Search for the cell housing the specified text and yield its (x, y) center coordinate. 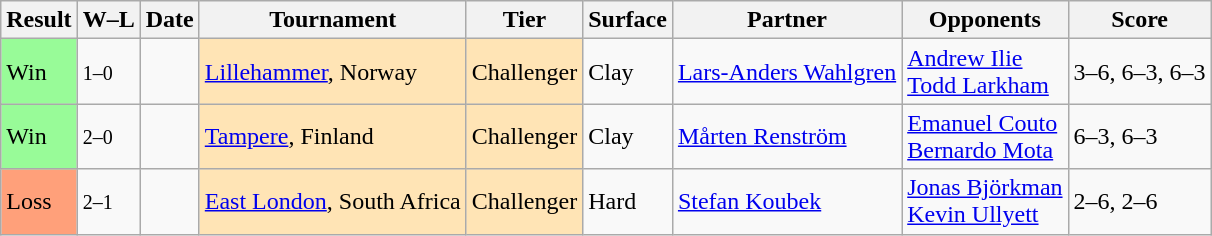
Tier (524, 20)
2–1 (108, 202)
Partner (786, 20)
Jonas Björkman Kevin Ullyett (985, 202)
Date (170, 20)
Opponents (985, 20)
2–6, 2–6 (1140, 202)
Tampere, Finland (332, 136)
Lillehammer, Norway (332, 72)
6–3, 6–3 (1140, 136)
1–0 (108, 72)
Emanuel Couto Bernardo Mota (985, 136)
Result (39, 20)
W–L (108, 20)
Loss (39, 202)
Mårten Renström (786, 136)
Stefan Koubek (786, 202)
3–6, 6–3, 6–3 (1140, 72)
Tournament (332, 20)
Lars-Anders Wahlgren (786, 72)
Hard (628, 202)
Surface (628, 20)
Score (1140, 20)
East London, South Africa (332, 202)
Andrew Ilie Todd Larkham (985, 72)
2–0 (108, 136)
